Output the [x, y] coordinate of the center of the cell containing the given text.  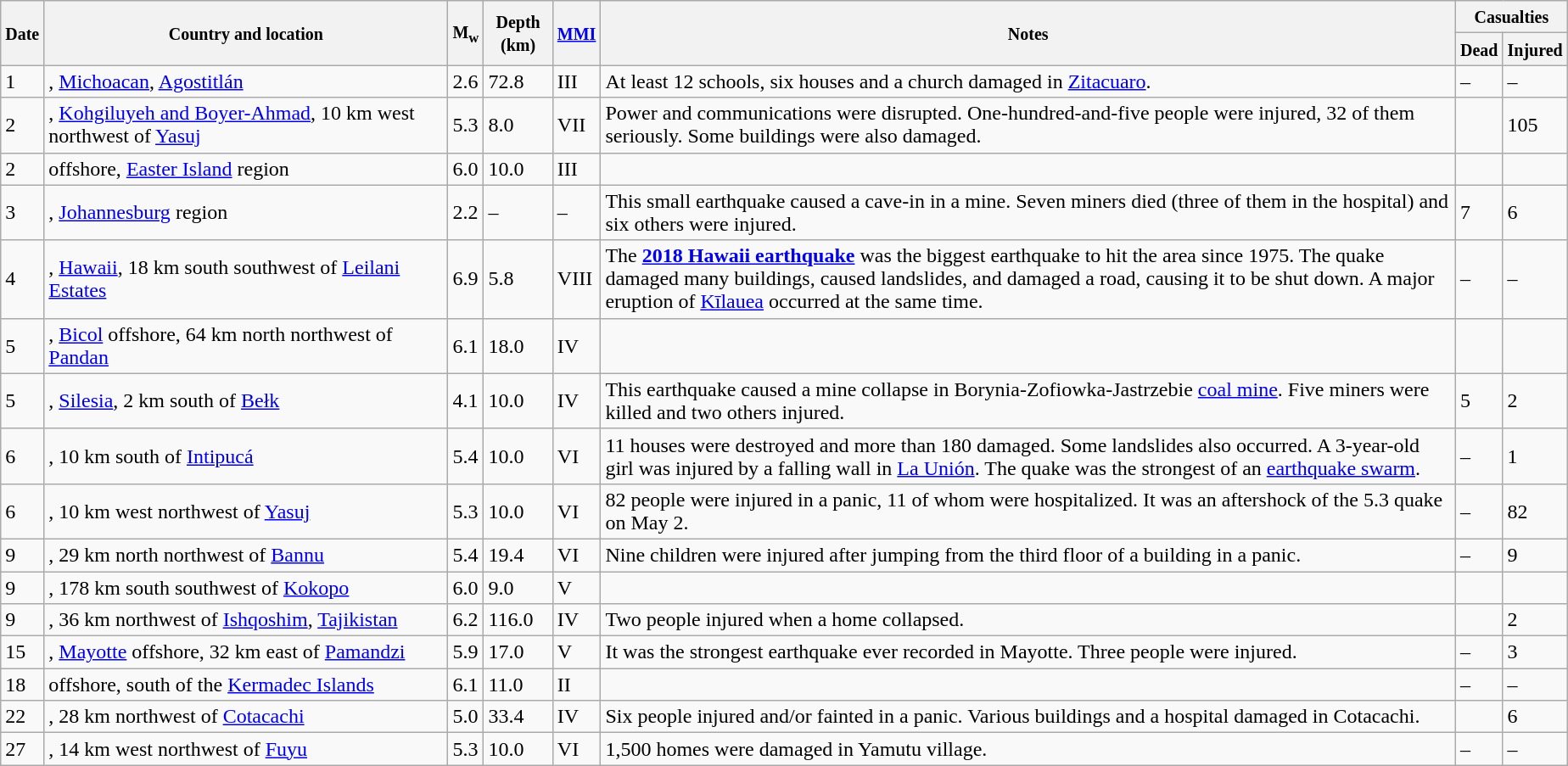
Dead [1479, 49]
offshore, south of the Kermadec Islands [246, 685]
1,500 homes were damaged in Yamutu village. [1028, 749]
, 29 km north northwest of Bannu [246, 555]
, 10 km south of Intipucá [246, 456]
It was the strongest earthquake ever recorded in Mayotte. Three people were injured. [1028, 652]
18 [22, 685]
At least 12 schools, six houses and a church damaged in Zitacuaro. [1028, 81]
, Hawaii, 18 km south southwest of Leilani Estates [246, 279]
2.2 [466, 212]
, Mayotte offshore, 32 km east of Pamandzi [246, 652]
Two people injured when a home collapsed. [1028, 620]
33.4 [518, 717]
4.1 [466, 400]
Casualties [1511, 17]
17.0 [518, 652]
Six people injured and/or fainted in a panic. Various buildings and a hospital damaged in Cotacachi. [1028, 717]
Power and communications were disrupted. One-hundred-and-five people were injured, 32 of them seriously. Some buildings were also damaged. [1028, 126]
This small earthquake caused a cave-in in a mine. Seven miners died (three of them in the hospital) and six others were injured. [1028, 212]
27 [22, 749]
4 [22, 279]
II [577, 685]
82 [1535, 511]
8.0 [518, 126]
Notes [1028, 33]
, 178 km south southwest of Kokopo [246, 588]
9.0 [518, 588]
, Johannesburg region [246, 212]
This earthquake caused a mine collapse in Borynia-Zofiowka-Jastrzebie coal mine. Five miners were killed and two others injured. [1028, 400]
5.8 [518, 279]
22 [22, 717]
, 28 km northwest of Cotacachi [246, 717]
Country and location [246, 33]
, Michoacan, Agostitlán [246, 81]
Depth (km) [518, 33]
, Kohgiluyeh and Boyer-Ahmad, 10 km west northwest of Yasuj [246, 126]
VIII [577, 279]
Mw [466, 33]
Nine children were injured after jumping from the third floor of a building in a panic. [1028, 555]
, Silesia, 2 km south of Bełk [246, 400]
18.0 [518, 346]
, 10 km west northwest of Yasuj [246, 511]
116.0 [518, 620]
11.0 [518, 685]
2.6 [466, 81]
5.0 [466, 717]
Injured [1535, 49]
72.8 [518, 81]
7 [1479, 212]
, 14 km west northwest of Fuyu [246, 749]
82 people were injured in a panic, 11 of whom were hospitalized. It was an aftershock of the 5.3 quake on May 2. [1028, 511]
offshore, Easter Island region [246, 169]
, Bicol offshore, 64 km north northwest of Pandan [246, 346]
MMI [577, 33]
6.9 [466, 279]
Date [22, 33]
, 36 km northwest of Ishqoshim, Tajikistan [246, 620]
19.4 [518, 555]
15 [22, 652]
6.2 [466, 620]
5.9 [466, 652]
105 [1535, 126]
VII [577, 126]
